Scan for the cell matching the given text and deliver its (X, Y) coordinate at center. 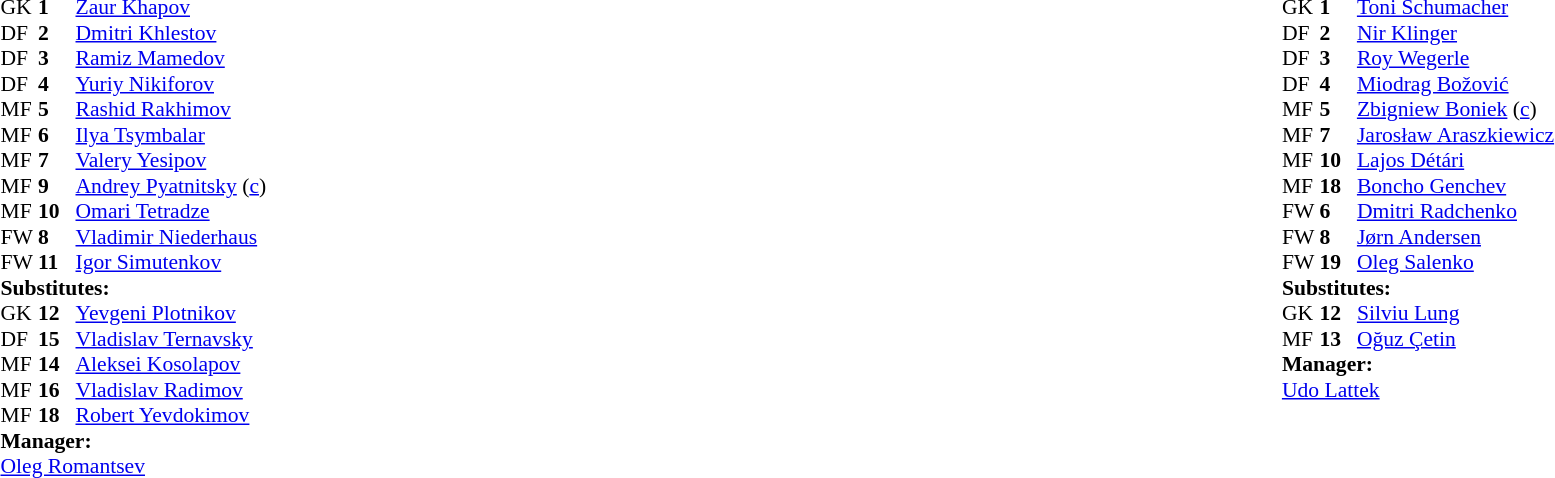
Aleksei Kosolapov (172, 365)
Nir Klinger (1456, 33)
Ramiz Mamedov (172, 59)
Boncho Genchev (1456, 186)
Jarosław Araszkiewicz (1456, 135)
19 (1338, 263)
Dmitri Khlestov (172, 33)
Vladislav Ternavsky (172, 339)
15 (57, 339)
Jørn Andersen (1456, 237)
Vladislav Radimov (172, 390)
Lajos Détári (1456, 161)
13 (1338, 339)
9 (57, 186)
Vladimir Niederhaus (172, 237)
Rashid Rakhimov (172, 109)
Yevgeni Plotnikov (172, 313)
Zbigniew Boniek (c) (1456, 109)
16 (57, 390)
Andrey Pyatnitsky (c) (172, 186)
Ilya Tsymbalar (172, 135)
Roy Wegerle (1456, 59)
Silviu Lung (1456, 313)
Yuriy Nikiforov (172, 84)
Udo Lattek (1418, 390)
Igor Simutenkov (172, 263)
Oğuz Çetin (1456, 339)
Miodrag Božović (1456, 84)
Omari Tetradze (172, 211)
Oleg Salenko (1456, 263)
Robert Yevdokimov (172, 415)
14 (57, 365)
Dmitri Radchenko (1456, 211)
Valery Yesipov (172, 161)
11 (57, 263)
